For the text-containing cell, return its midpoint in [x, y] coordinate format. 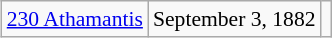
September 3, 1882 [234, 19]
230 Athamantis [75, 19]
